Find where the given text appears and provide that cell's center as (X, Y) coordinate. 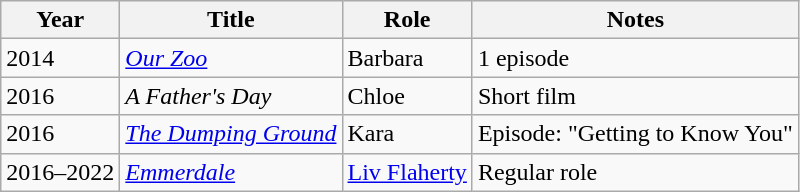
Our Zoo (231, 58)
2014 (60, 58)
Title (231, 20)
The Dumping Ground (231, 134)
Short film (635, 96)
Emmerdale (231, 172)
Barbara (407, 58)
Year (60, 20)
Chloe (407, 96)
A Father's Day (231, 96)
Liv Flaherty (407, 172)
Regular role (635, 172)
Kara (407, 134)
Role (407, 20)
1 episode (635, 58)
Notes (635, 20)
Episode: "Getting to Know You" (635, 134)
2016–2022 (60, 172)
